Locate the cell with the specified text and output its [X, Y] center coordinate. 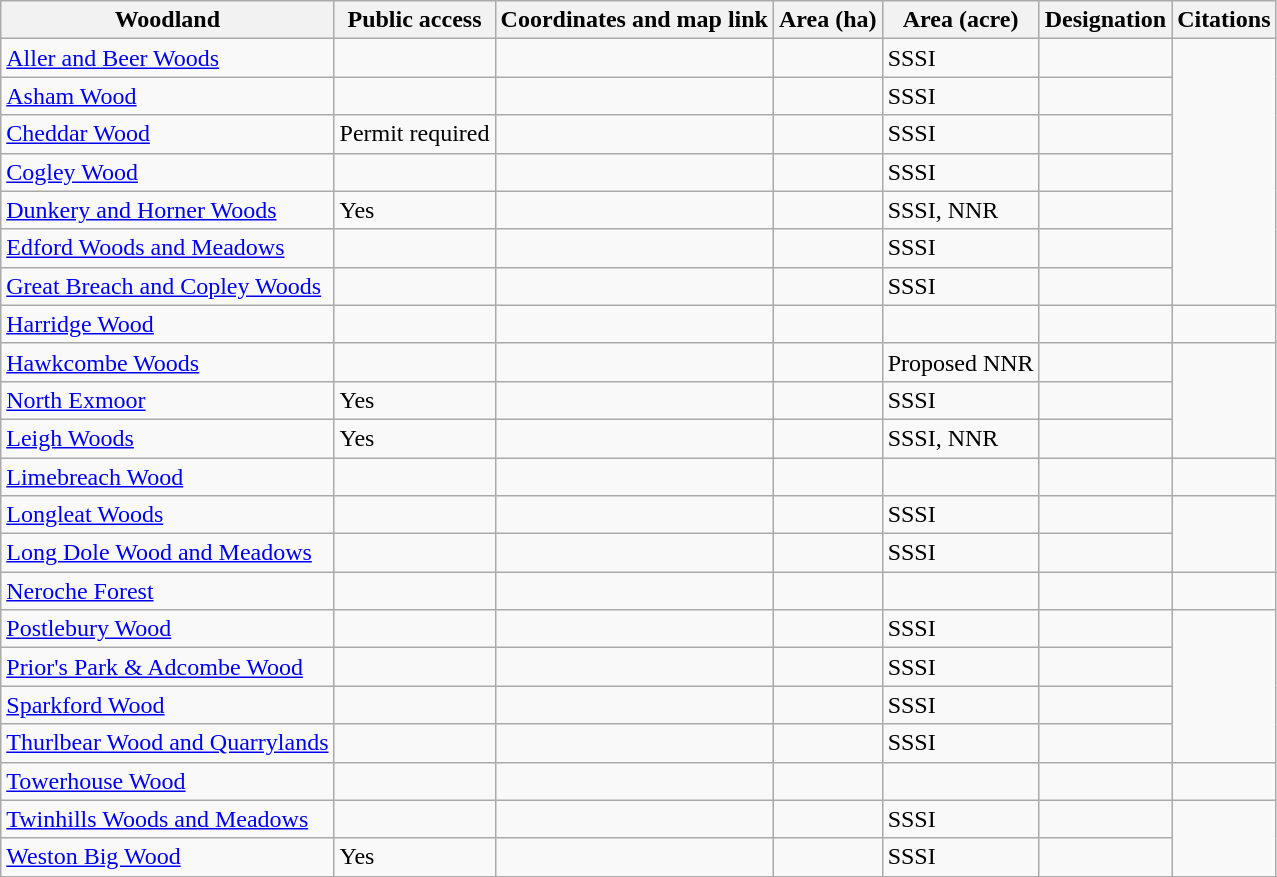
Leigh Woods [168, 438]
Postlebury Wood [168, 629]
Area (ha) [828, 20]
Longleat Woods [168, 515]
Sparkford Wood [168, 705]
Public access [414, 20]
Designation [1105, 20]
Cogley Wood [168, 172]
Great Breach and Copley Woods [168, 286]
Harridge Wood [168, 324]
Limebreach Wood [168, 477]
Cheddar Wood [168, 134]
Dunkery and Horner Woods [168, 210]
Woodland [168, 20]
Area (acre) [960, 20]
Asham Wood [168, 96]
North Exmoor [168, 400]
Twinhills Woods and Meadows [168, 819]
Coordinates and map link [634, 20]
Aller and Beer Woods [168, 58]
Thurlbear Wood and Quarrylands [168, 743]
Long Dole Wood and Meadows [168, 553]
Permit required [414, 134]
Towerhouse Wood [168, 781]
Citations [1224, 20]
Hawkcombe Woods [168, 362]
Prior's Park & Adcombe Wood [168, 667]
Proposed NNR [960, 362]
Weston Big Wood [168, 857]
Edford Woods and Meadows [168, 248]
Neroche Forest [168, 591]
